Pinpoint the cell where the given text exists, returning its [x, y] midpoint coordinate. 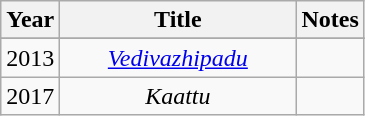
Title [178, 20]
Year [30, 20]
Kaattu [178, 96]
2013 [30, 58]
Notes [330, 20]
Vedivazhipadu [178, 58]
2017 [30, 96]
